Determine the [X, Y] coordinate at the center of the cell enclosing the given text.  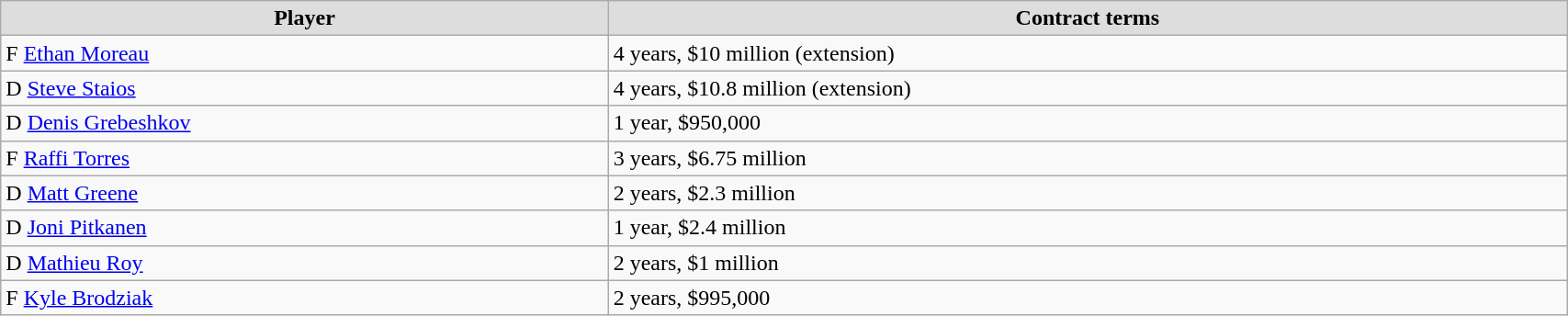
2 years, $995,000 [1088, 298]
D Steve Staios [305, 88]
F Kyle Brodziak [305, 298]
4 years, $10 million (extension) [1088, 53]
1 year, $2.4 million [1088, 228]
D Matt Greene [305, 193]
D Denis Grebeshkov [305, 123]
2 years, $1 million [1088, 263]
F Raffi Torres [305, 158]
D Joni Pitkanen [305, 228]
1 year, $950,000 [1088, 123]
D Mathieu Roy [305, 263]
Player [305, 18]
Contract terms [1088, 18]
3 years, $6.75 million [1088, 158]
F Ethan Moreau [305, 53]
4 years, $10.8 million (extension) [1088, 88]
2 years, $2.3 million [1088, 193]
